Locate the cell with the specified text and output its (x, y) center coordinate. 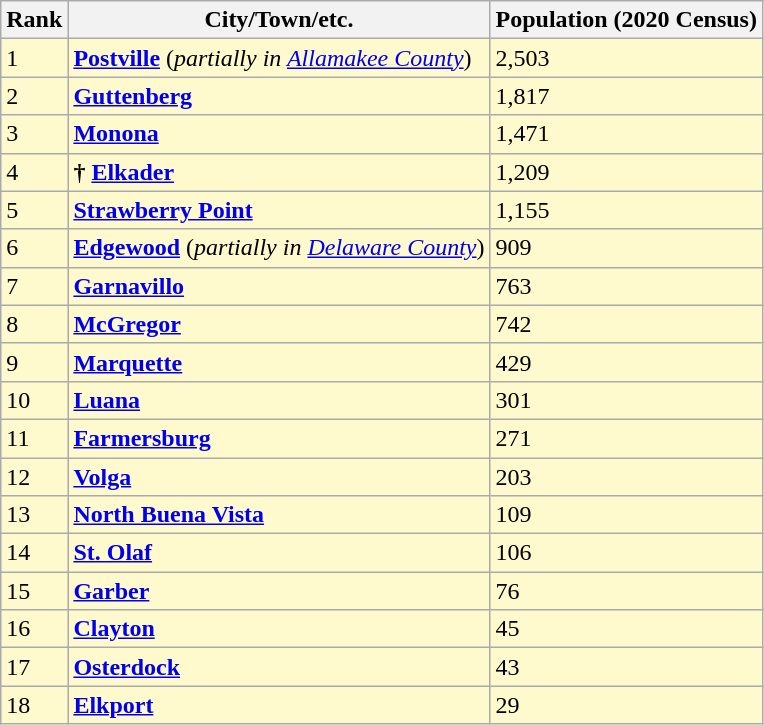
Strawberry Point (279, 210)
Population (2020 Census) (626, 20)
Garnavillo (279, 286)
Farmersburg (279, 438)
15 (34, 591)
10 (34, 400)
5 (34, 210)
Clayton (279, 629)
763 (626, 286)
1,471 (626, 134)
McGregor (279, 324)
7 (34, 286)
76 (626, 591)
St. Olaf (279, 553)
3 (34, 134)
8 (34, 324)
742 (626, 324)
2 (34, 96)
North Buena Vista (279, 515)
429 (626, 362)
301 (626, 400)
29 (626, 705)
2,503 (626, 58)
11 (34, 438)
1,209 (626, 172)
203 (626, 477)
16 (34, 629)
18 (34, 705)
Luana (279, 400)
Monona (279, 134)
Guttenberg (279, 96)
1,817 (626, 96)
Volga (279, 477)
Edgewood (partially in Delaware County) (279, 248)
271 (626, 438)
Elkport (279, 705)
14 (34, 553)
Osterdock (279, 667)
43 (626, 667)
1 (34, 58)
106 (626, 553)
6 (34, 248)
Garber (279, 591)
Postville (partially in Allamakee County) (279, 58)
Rank (34, 20)
9 (34, 362)
Marquette (279, 362)
17 (34, 667)
909 (626, 248)
1,155 (626, 210)
4 (34, 172)
45 (626, 629)
13 (34, 515)
† Elkader (279, 172)
12 (34, 477)
109 (626, 515)
City/Town/etc. (279, 20)
